Extract the [x, y] coordinate from the center of the cell holding the provided text.  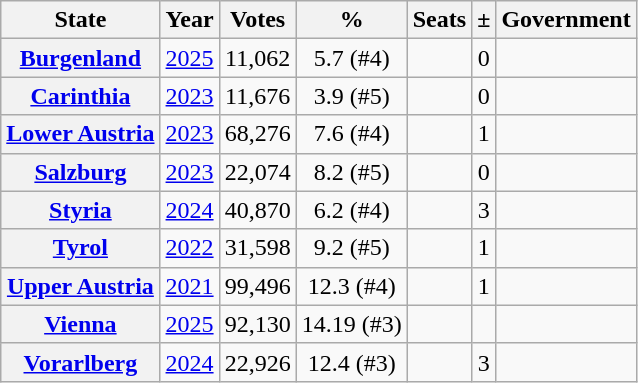
Lower Austria [80, 134]
Salzburg [80, 172]
Tyrol [80, 248]
Burgenland [80, 58]
22,074 [258, 172]
3.9 (#5) [352, 96]
Styria [80, 210]
Government [566, 20]
68,276 [258, 134]
± [484, 20]
11,676 [258, 96]
22,926 [258, 362]
5.7 (#4) [352, 58]
8.2 (#5) [352, 172]
14.19 (#3) [352, 324]
11,062 [258, 58]
92,130 [258, 324]
12.4 (#3) [352, 362]
6.2 (#4) [352, 210]
2021 [190, 286]
Seats [439, 20]
Year [190, 20]
Carinthia [80, 96]
% [352, 20]
State [80, 20]
9.2 (#5) [352, 248]
99,496 [258, 286]
Votes [258, 20]
31,598 [258, 248]
Upper Austria [80, 286]
2022 [190, 248]
40,870 [258, 210]
7.6 (#4) [352, 134]
Vorarlberg [80, 362]
12.3 (#4) [352, 286]
Vienna [80, 324]
